Find where the given text appears and provide that cell's center as [x, y] coordinate. 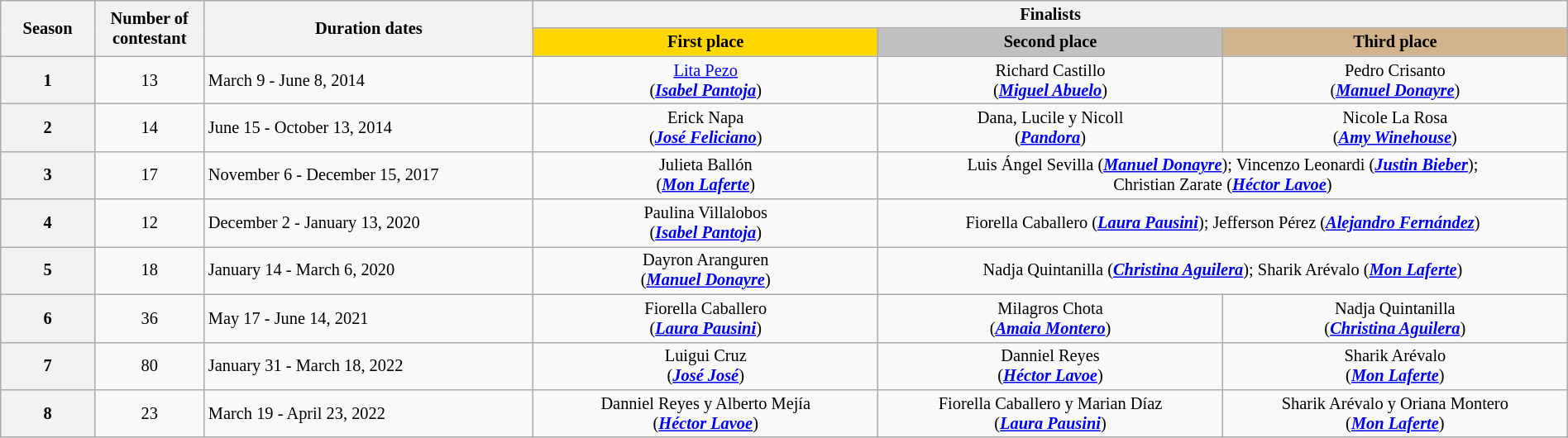
Second place [1050, 42]
Dana, Lucile y Nicoll(Pandora) [1050, 127]
Richard Castillo(Miguel Abuelo) [1050, 80]
1 [48, 80]
Dayron Aranguren(Manuel Donayre) [706, 270]
Danniel Reyes(Héctor Lavoe) [1050, 366]
January 14 - March 6, 2020 [369, 270]
Julieta Ballón(Mon Laferte) [706, 175]
6 [48, 318]
Sharik Arévalo y Oriana Montero(Mon Laferte) [1394, 413]
80 [149, 366]
Third place [1394, 42]
May 17 - June 14, 2021 [369, 318]
14 [149, 127]
Pedro Crisanto(Manuel Donayre) [1394, 80]
March 19 - April 23, 2022 [369, 413]
12 [149, 223]
5 [48, 270]
4 [48, 223]
Nicole La Rosa(Amy Winehouse) [1394, 127]
June 15 - October 13, 2014 [369, 127]
Number ofcontestant [149, 28]
Sharik Arévalo(Mon Laferte) [1394, 366]
13 [149, 80]
7 [48, 366]
Lita Pezo(Isabel Pantoja) [706, 80]
Danniel Reyes y Alberto Mejía(Héctor Lavoe) [706, 413]
January 31 - March 18, 2022 [369, 366]
Luis Ángel Sevilla (Manuel Donayre); Vincenzo Leonardi (Justin Bieber); Christian Zarate (Héctor Lavoe) [1223, 175]
3 [48, 175]
Season [48, 28]
18 [149, 270]
March 9 - June 8, 2014 [369, 80]
December 2 - January 13, 2020 [369, 223]
Luigui Cruz(José José) [706, 366]
Nadja Quintanilla(Christina Aguilera) [1394, 318]
Fiorella Caballero(Laura Pausini) [706, 318]
Erick Napa(José Feliciano) [706, 127]
Fiorella Caballero (Laura Pausini); Jefferson Pérez (Alejandro Fernández) [1223, 223]
2 [48, 127]
23 [149, 413]
Milagros Chota(Amaia Montero) [1050, 318]
Paulina Villalobos(Isabel Pantoja) [706, 223]
Fiorella Caballero y Marian Díaz(Laura Pausini) [1050, 413]
Nadja Quintanilla (Christina Aguilera); Sharik Arévalo (Mon Laferte) [1223, 270]
36 [149, 318]
First place [706, 42]
Finalists [1050, 14]
Duration dates [369, 28]
17 [149, 175]
8 [48, 413]
November 6 - December 15, 2017 [369, 175]
